Identify which cell holds the provided text, then report its [X, Y] central coordinate. 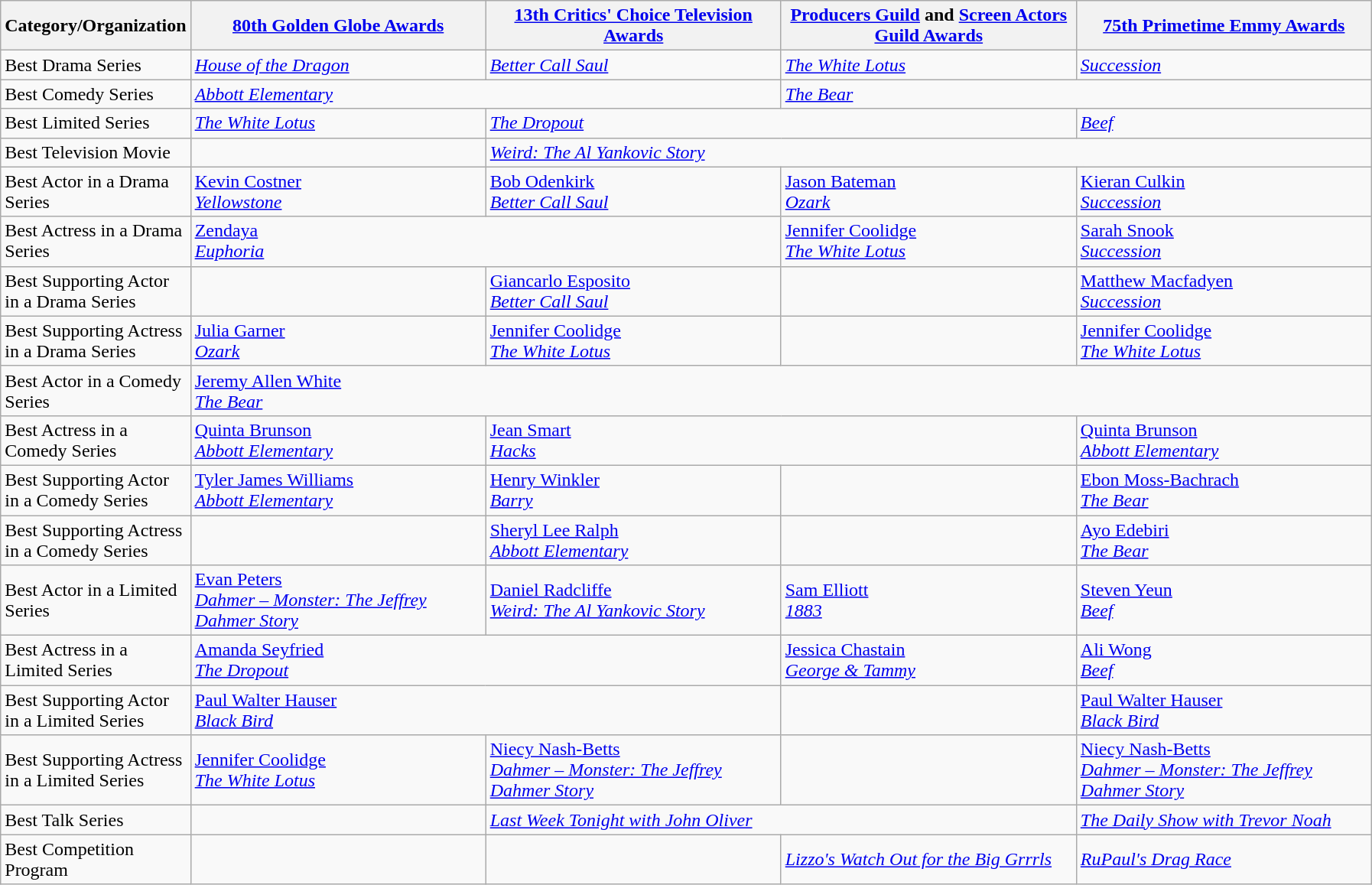
Lizzo's Watch Out for the Big Grrrls [928, 860]
Weird: The Al Yankovic Story [928, 152]
Best Competition Program [96, 860]
Best Actress in a Limited Series [96, 661]
Evan PetersDahmer – Monster: The Jeffrey Dahmer Story [338, 600]
Jeremy Allen WhiteThe Bear [781, 390]
Tyler James WilliamsAbbott Elementary [338, 490]
13th Critics' Choice Television Awards [633, 26]
Henry WinklerBarry [633, 490]
Jason BatemanOzark [928, 191]
ZendayaEuphoria [486, 242]
The Bear [1076, 94]
Best Actor in a Limited Series [96, 600]
75th Primetime Emmy Awards [1224, 26]
Abbott Elementary [486, 94]
Best Supporting Actor in a Drama Series [96, 291]
Category/Organization [96, 26]
Sheryl Lee RalphAbbott Elementary [633, 540]
Best Actress in a Drama Series [96, 242]
Beef [1224, 123]
Amanda SeyfriedThe Dropout [486, 661]
Succession [1224, 65]
Best Actor in a Comedy Series [96, 390]
Best Supporting Actress in a Drama Series [96, 341]
Best Supporting Actor in a Comedy Series [96, 490]
Daniel RadcliffeWeird: The Al Yankovic Story [633, 600]
Ebon Moss-BachrachThe Bear [1224, 490]
Best Actor in a Drama Series [96, 191]
Best Supporting Actress in a Comedy Series [96, 540]
Giancarlo EspositoBetter Call Saul [633, 291]
Best Limited Series [96, 123]
Bob OdenkirkBetter Call Saul [633, 191]
Julia GarnerOzark [338, 341]
Jean SmartHacks [781, 441]
Last Week Tonight with John Oliver [781, 820]
Best Comedy Series [96, 94]
Producers Guild and Screen Actors Guild Awards [928, 26]
Best Television Movie [96, 152]
Ayo EdebiriThe Bear [1224, 540]
The Daily Show with Trevor Noah [1224, 820]
Kevin CostnerYellowstone [338, 191]
Ali WongBeef [1224, 661]
RuPaul's Drag Race [1224, 860]
Better Call Saul [633, 65]
Best Supporting Actress in a Limited Series [96, 770]
Best Talk Series [96, 820]
Jessica ChastainGeorge & Tammy [928, 661]
Best Supporting Actor in a Limited Series [96, 710]
The Dropout [781, 123]
Kieran CulkinSuccession [1224, 191]
80th Golden Globe Awards [338, 26]
Best Drama Series [96, 65]
Sam Elliott1883 [928, 600]
House of the Dragon [338, 65]
Matthew MacfadyenSuccession [1224, 291]
Sarah SnookSuccession [1224, 242]
Steven YeunBeef [1224, 600]
Best Actress in a Comedy Series [96, 441]
